Provide the [x, y] coordinate of the cell's center where the given text is located.  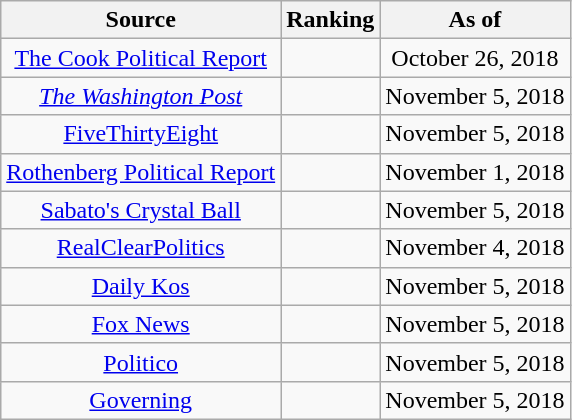
The Cook Political Report [141, 58]
FiveThirtyEight [141, 134]
October 26, 2018 [475, 58]
Daily Kos [141, 286]
The Washington Post [141, 96]
November 1, 2018 [475, 172]
Fox News [141, 324]
Politico [141, 362]
RealClearPolitics [141, 248]
November 4, 2018 [475, 248]
Ranking [330, 20]
Source [141, 20]
Rothenberg Political Report [141, 172]
Sabato's Crystal Ball [141, 210]
Governing [141, 400]
As of [475, 20]
